Scan for the cell matching the given text and deliver its [X, Y] coordinate at center. 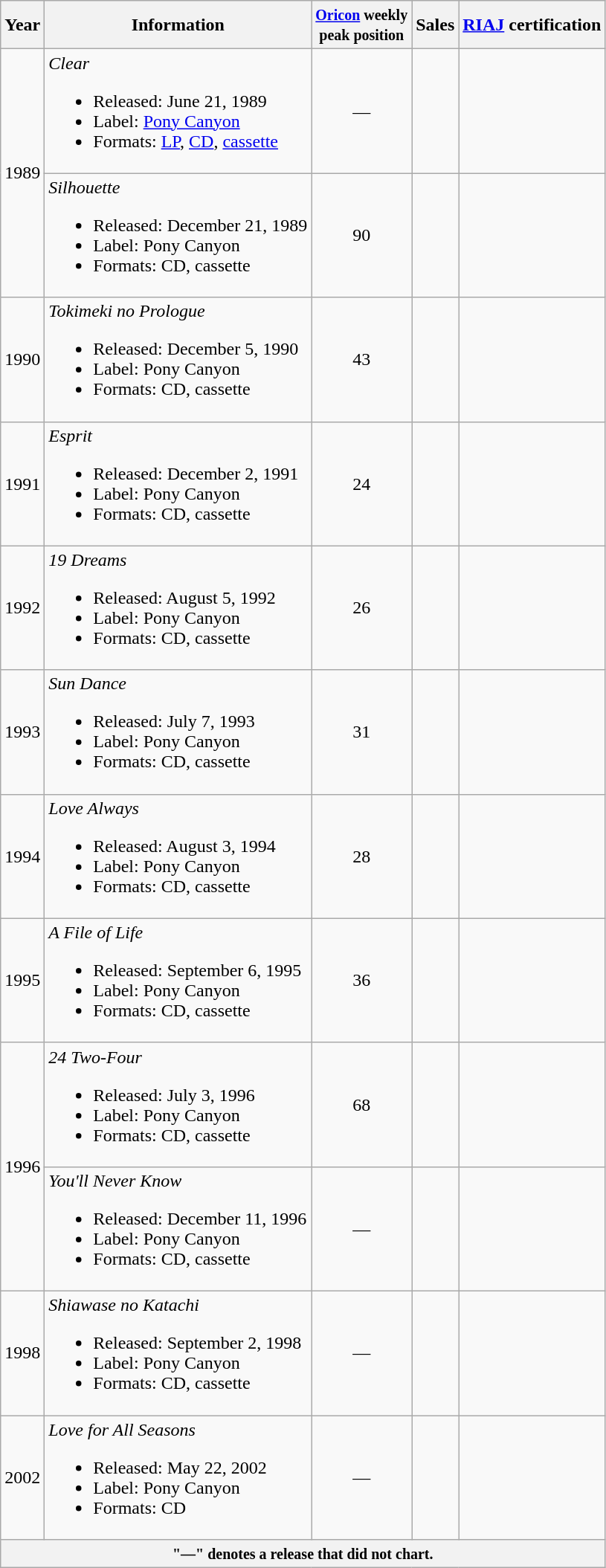
Sales [436, 25]
1989 [22, 173]
You'll Never KnowReleased: December 11, 1996Label: Pony CanyonFormats: CD, cassette [178, 1228]
24 Two-FourReleased: July 3, 1996Label: Pony CanyonFormats: CD, cassette [178, 1105]
Sun DanceReleased: July 7, 1993Label: Pony CanyonFormats: CD, cassette [178, 732]
1992 [22, 608]
26 [361, 608]
Information [178, 25]
1993 [22, 732]
31 [361, 732]
RIAJ certification [532, 25]
1991 [22, 483]
ClearReleased: June 21, 1989Label: Pony CanyonFormats: LP, CD, cassette [178, 112]
1998 [22, 1353]
28 [361, 856]
Year [22, 25]
1996 [22, 1167]
1995 [22, 980]
"—" denotes a release that did not chart. [303, 1554]
Shiawase no KatachiReleased: September 2, 1998Label: Pony CanyonFormats: CD, cassette [178, 1353]
SilhouetteReleased: December 21, 1989Label: Pony CanyonFormats: CD, cassette [178, 235]
1994 [22, 856]
68 [361, 1105]
Love AlwaysReleased: August 3, 1994Label: Pony CanyonFormats: CD, cassette [178, 856]
2002 [22, 1478]
24 [361, 483]
Love for All SeasonsReleased: May 22, 2002Label: Pony CanyonFormats: CD [178, 1478]
EspritReleased: December 2, 1991Label: Pony CanyonFormats: CD, cassette [178, 483]
1990 [22, 360]
A File of LifeReleased: September 6, 1995Label: Pony CanyonFormats: CD, cassette [178, 980]
Tokimeki no PrologueReleased: December 5, 1990Label: Pony CanyonFormats: CD, cassette [178, 360]
36 [361, 980]
19 DreamsReleased: August 5, 1992Label: Pony CanyonFormats: CD, cassette [178, 608]
90 [361, 235]
Oricon weeklypeak position [361, 25]
43 [361, 360]
